Scan for the cell matching the given text and deliver its [x, y] coordinate at center. 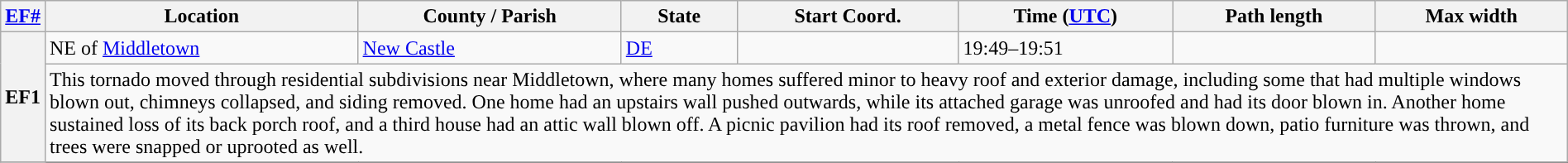
DE [679, 48]
EF1 [23, 98]
Time (UTC) [1065, 17]
Start Coord. [848, 17]
Location [202, 17]
New Castle [490, 48]
NE of Middletown [202, 48]
State [679, 17]
19:49–19:51 [1065, 48]
County / Parish [490, 17]
EF# [23, 17]
Max width [1471, 17]
Path length [1274, 17]
